Capture the cell that displays the provided text and extract its [x, y] central coordinate. 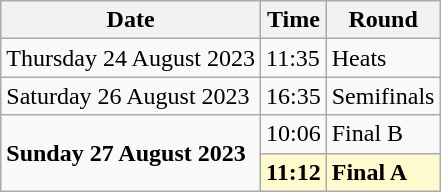
Final B [383, 134]
Semifinals [383, 96]
Final A [383, 172]
16:35 [293, 96]
Time [293, 20]
10:06 [293, 134]
Round [383, 20]
Heats [383, 58]
Sunday 27 August 2023 [131, 153]
11:35 [293, 58]
11:12 [293, 172]
Thursday 24 August 2023 [131, 58]
Date [131, 20]
Saturday 26 August 2023 [131, 96]
